Return (X, Y) of the center of cell containing provided text 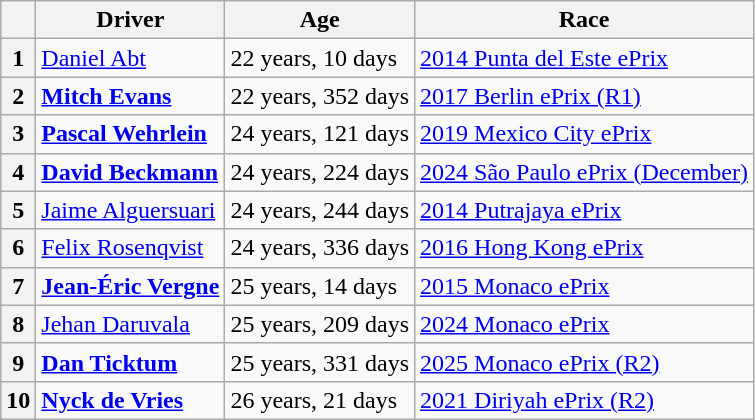
22 years, 352 days (320, 96)
25 years, 209 days (320, 324)
25 years, 331 days (320, 362)
Jean-Éric Vergne (130, 286)
Mitch Evans (130, 96)
2 (18, 96)
8 (18, 324)
Race (584, 20)
Jaime Alguersuari (130, 210)
3 (18, 134)
Nyck de Vries (130, 400)
Dan Ticktum (130, 362)
Pascal Wehrlein (130, 134)
25 years, 14 days (320, 286)
Daniel Abt (130, 58)
10 (18, 400)
22 years, 10 days (320, 58)
24 years, 336 days (320, 248)
24 years, 224 days (320, 172)
2014 Putrajaya ePrix (584, 210)
9 (18, 362)
2019 Mexico City ePrix (584, 134)
Driver (130, 20)
7 (18, 286)
2014 Punta del Este ePrix (584, 58)
2016 Hong Kong ePrix (584, 248)
Jehan Daruvala (130, 324)
2017 Berlin ePrix (R1) (584, 96)
Age (320, 20)
Felix Rosenqvist (130, 248)
24 years, 121 days (320, 134)
2021 Diriyah ePrix (R2) (584, 400)
2024 São Paulo ePrix (December) (584, 172)
2024 Monaco ePrix (584, 324)
David Beckmann (130, 172)
2025 Monaco ePrix (R2) (584, 362)
24 years, 244 days (320, 210)
6 (18, 248)
5 (18, 210)
1 (18, 58)
2015 Monaco ePrix (584, 286)
4 (18, 172)
26 years, 21 days (320, 400)
